Search for the cell housing the specified text and yield its (X, Y) center coordinate. 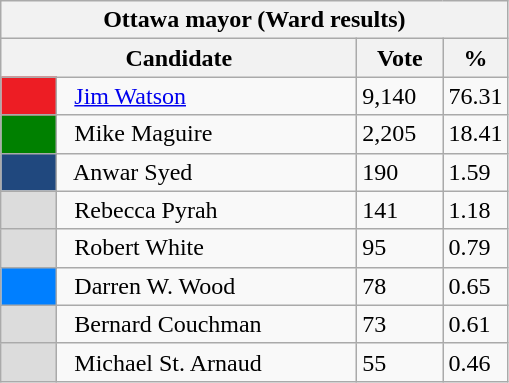
Bernard Couchman (207, 324)
78 (400, 286)
% (476, 58)
18.41 (476, 134)
Jim Watson (207, 96)
Candidate (179, 58)
0.65 (476, 286)
141 (400, 210)
73 (400, 324)
Vote (400, 58)
0.61 (476, 324)
Robert White (207, 248)
1.18 (476, 210)
Anwar Syed (207, 172)
Rebecca Pyrah (207, 210)
1.59 (476, 172)
Darren W. Wood (207, 286)
76.31 (476, 96)
190 (400, 172)
55 (400, 362)
0.79 (476, 248)
Mike Maguire (207, 134)
9,140 (400, 96)
Ottawa mayor (Ward results) (254, 20)
2,205 (400, 134)
Michael St. Arnaud (207, 362)
0.46 (476, 362)
95 (400, 248)
